Locate the cell with the specified text and output its (x, y) center coordinate. 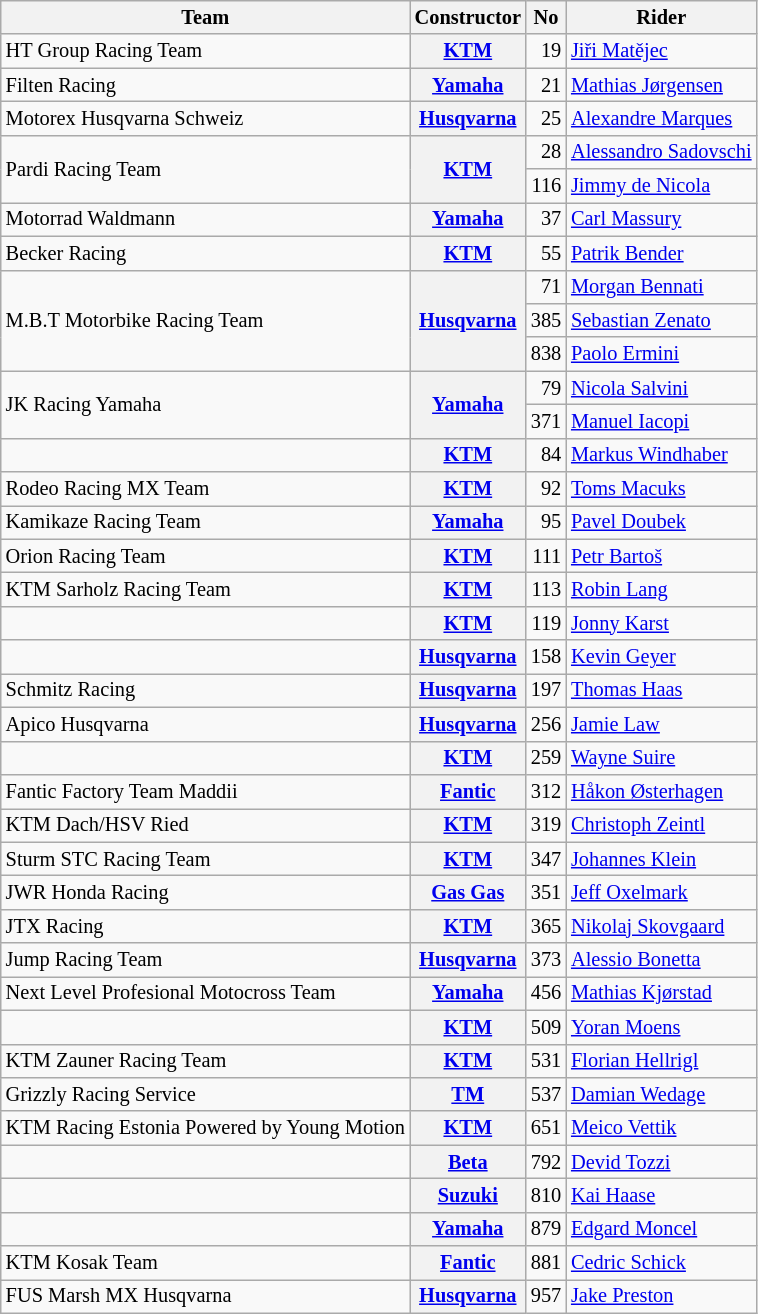
JK Racing Yamaha (206, 404)
Fantic Factory Team Maddii (206, 791)
Team (206, 17)
158 (546, 657)
Pardi Racing Team (206, 168)
Schmitz Racing (206, 690)
385 (546, 320)
JTX Racing (206, 926)
957 (546, 1296)
95 (546, 522)
Manuel Iacopi (661, 421)
Kevin Geyer (661, 657)
79 (546, 388)
19 (546, 51)
792 (546, 1162)
319 (546, 825)
373 (546, 960)
838 (546, 354)
509 (546, 1027)
Jeff Oxelmark (661, 892)
Morgan Bennati (661, 287)
Orion Racing Team (206, 556)
197 (546, 690)
Beta (468, 1162)
M.B.T Motorbike Racing Team (206, 320)
347 (546, 859)
Håkon Østerhagen (661, 791)
Petr Bartoš (661, 556)
Meico Vettik (661, 1128)
Yoran Moens (661, 1027)
Jimmy de Nicola (661, 186)
259 (546, 758)
Cedric Schick (661, 1263)
Motorrad Waldmann (206, 219)
Edgard Moncel (661, 1229)
Damian Wedage (661, 1094)
Christoph Zeintl (661, 825)
37 (546, 219)
Paolo Ermini (661, 354)
28 (546, 152)
Patrik Bender (661, 253)
116 (546, 186)
KTM Sarholz Racing Team (206, 589)
881 (546, 1263)
Filten Racing (206, 85)
Jake Preston (661, 1296)
TM (468, 1094)
Carl Massury (661, 219)
21 (546, 85)
119 (546, 623)
537 (546, 1094)
Constructor (468, 17)
55 (546, 253)
JWR Honda Racing (206, 892)
Grizzly Racing Service (206, 1094)
Jamie Law (661, 724)
Becker Racing (206, 253)
Sebastian Zenato (661, 320)
Nicola Salvini (661, 388)
KTM Kosak Team (206, 1263)
371 (546, 421)
Nikolaj Skovgaard (661, 926)
Jonny Karst (661, 623)
Markus Windhaber (661, 455)
456 (546, 993)
FUS Marsh MX Husqvarna (206, 1296)
Robin Lang (661, 589)
Alexandre Marques (661, 118)
879 (546, 1229)
312 (546, 791)
Mathias Jørgensen (661, 85)
Thomas Haas (661, 690)
Devid Tozzi (661, 1162)
Alessandro Sadovschi (661, 152)
531 (546, 1061)
Gas Gas (468, 892)
Suzuki (468, 1195)
HT Group Racing Team (206, 51)
113 (546, 589)
256 (546, 724)
111 (546, 556)
Mathias Kjørstad (661, 993)
365 (546, 926)
KTM Racing Estonia Powered by Young Motion (206, 1128)
Johannes Klein (661, 859)
KTM Dach/HSV Ried (206, 825)
Rodeo Racing MX Team (206, 489)
810 (546, 1195)
Toms Macuks (661, 489)
92 (546, 489)
Jiři Matějec (661, 51)
351 (546, 892)
Florian Hellrigl (661, 1061)
Kai Haase (661, 1195)
Wayne Suire (661, 758)
KTM Zauner Racing Team (206, 1061)
Pavel Doubek (661, 522)
No (546, 17)
Kamikaze Racing Team (206, 522)
Apico Husqvarna (206, 724)
Sturm STC Racing Team (206, 859)
25 (546, 118)
Motorex Husqvarna Schweiz (206, 118)
71 (546, 287)
651 (546, 1128)
Jump Racing Team (206, 960)
Alessio Bonetta (661, 960)
84 (546, 455)
Rider (661, 17)
Next Level Profesional Motocross Team (206, 993)
